Find where the given text appears and provide that cell's center as (x, y) coordinate. 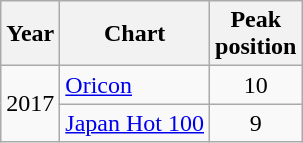
Chart (135, 34)
Oricon (135, 85)
Japan Hot 100 (135, 123)
9 (256, 123)
Peakposition (256, 34)
10 (256, 85)
Year (30, 34)
2017 (30, 104)
